Provide the [x, y] coordinate of the cell's center where the given text is located.  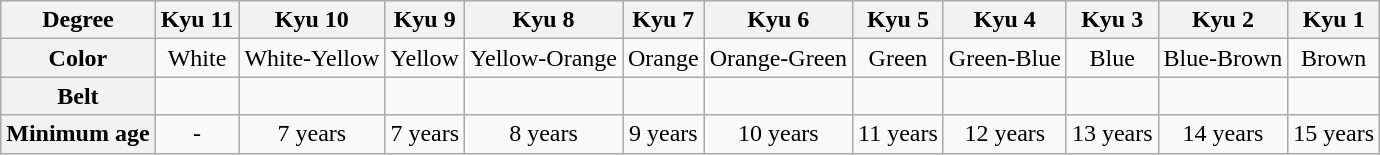
Kyu 6 [778, 20]
Kyu 10 [312, 20]
Kyu 9 [425, 20]
13 years [1112, 134]
Green-Blue [1004, 58]
Green [898, 58]
Kyu 2 [1223, 20]
Blue-Brown [1223, 58]
Color [78, 58]
Kyu 11 [197, 20]
Blue [1112, 58]
Yellow [425, 58]
White [197, 58]
Kyu 5 [898, 20]
Belt [78, 96]
12 years [1004, 134]
Kyu 1 [1334, 20]
Kyu 8 [544, 20]
Brown [1334, 58]
9 years [663, 134]
Yellow-Orange [544, 58]
11 years [898, 134]
15 years [1334, 134]
Minimum age [78, 134]
8 years [544, 134]
10 years [778, 134]
Degree [78, 20]
Kyu 7 [663, 20]
- [197, 134]
Orange-Green [778, 58]
14 years [1223, 134]
Orange [663, 58]
White-Yellow [312, 58]
Kyu 3 [1112, 20]
Kyu 4 [1004, 20]
